Locate the cell with the specified text and output its (x, y) center coordinate. 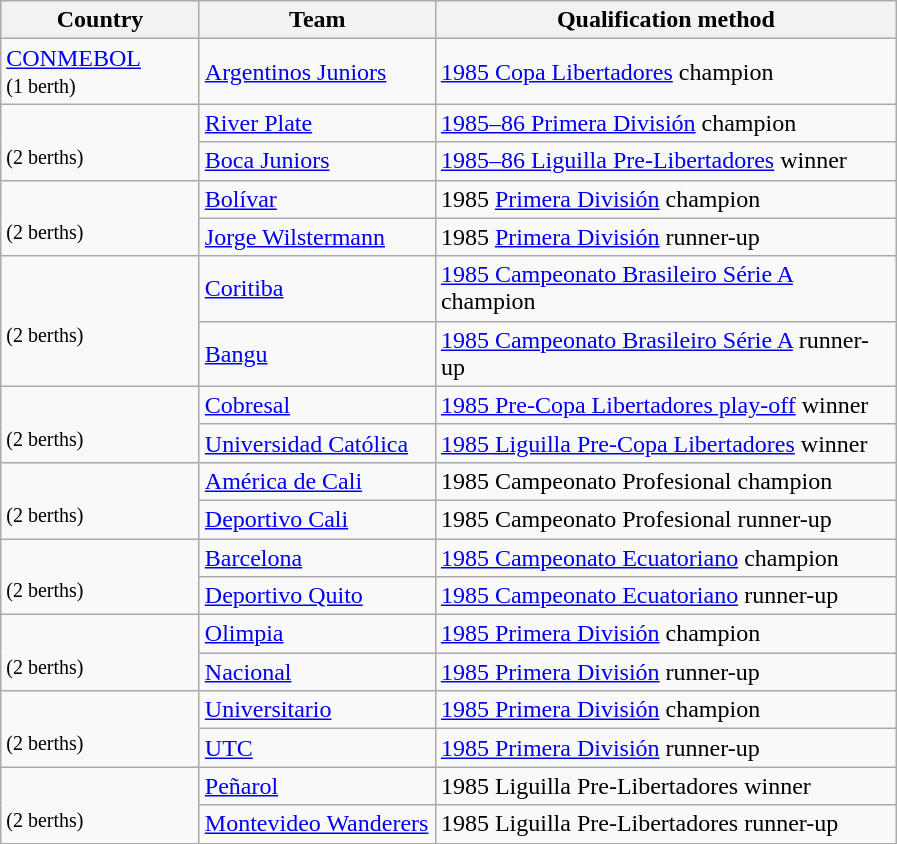
1985 Campeonato Profesional champion (666, 481)
Universitario (317, 710)
1985–86 Liguilla Pre-Libertadores winner (666, 161)
1985 Liguilla Pre-Libertadores runner-up (666, 824)
UTC (317, 748)
Montevideo Wanderers (317, 824)
Cobresal (317, 405)
Peñarol (317, 786)
Bolívar (317, 199)
1985 Campeonato Brasileiro Série A champion (666, 288)
1985 Campeonato Profesional runner-up (666, 519)
Deportivo Quito (317, 596)
1985 Campeonato Brasileiro Série A runner-up (666, 354)
Universidad Católica (317, 443)
América de Cali (317, 481)
1985 Copa Libertadores champion (666, 72)
Qualification method (666, 20)
1985 Campeonato Ecuatoriano runner-up (666, 596)
River Plate (317, 123)
Barcelona (317, 557)
Bangu (317, 354)
1985–86 Primera División champion (666, 123)
Deportivo Cali (317, 519)
1985 Campeonato Ecuatoriano champion (666, 557)
1985 Pre-Copa Libertadores play-off winner (666, 405)
Argentinos Juniors (317, 72)
Boca Juniors (317, 161)
Country (100, 20)
Coritiba (317, 288)
Nacional (317, 672)
Jorge Wilstermann (317, 237)
1985 Liguilla Pre-Libertadores winner (666, 786)
1985 Liguilla Pre-Copa Libertadores winner (666, 443)
CONMEBOL(1 berth) (100, 72)
Team (317, 20)
Olimpia (317, 634)
